Return the [X, Y] coordinate for the center point of the cell that contains the specified text.  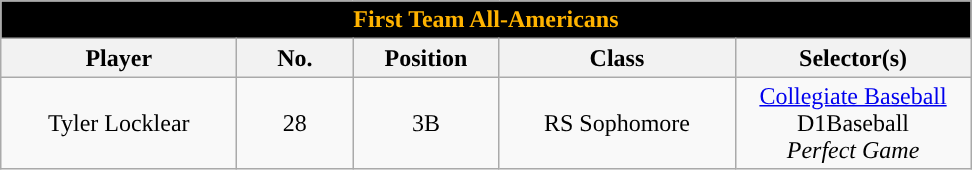
RS Sophomore [617, 123]
Class [617, 58]
3B [426, 123]
Collegiate BaseballD1BaseballPerfect Game [853, 123]
Selector(s) [853, 58]
Player [119, 58]
Position [426, 58]
28 [295, 123]
Tyler Locklear [119, 123]
No. [295, 58]
First Team All-Americans [486, 20]
